Scan for the cell matching the given text and deliver its [X, Y] coordinate at center. 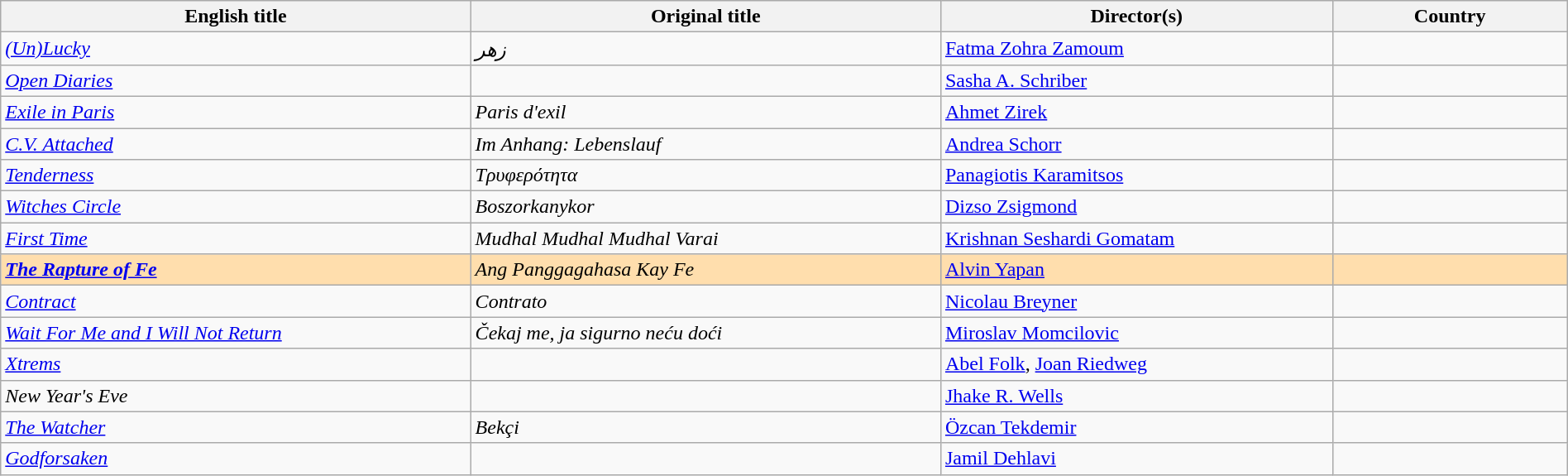
New Year's Eve [236, 396]
Jhake R. Wells [1136, 396]
Dizso Zsigmond [1136, 207]
Sasha A. Schriber [1136, 80]
Original title [705, 17]
Τρυφερότητα [705, 175]
Miroslav Momcilovic [1136, 333]
Panagiotis Karamitsos [1136, 175]
Exile in Paris [236, 112]
First Time [236, 238]
Paris d'exil [705, 112]
Özcan Tekdemir [1136, 427]
C.V. Attached [236, 143]
Director(s) [1136, 17]
Fatma Zohra Zamoum [1136, 49]
Ahmet Zirek [1136, 112]
Jamil Dehlavi [1136, 459]
Contract [236, 301]
Ang Panggagahasa Kay Fe [705, 270]
Open Diaries [236, 80]
Krishnan Seshardi Gomatam [1136, 238]
Wait For Me and I Will Not Return [236, 333]
Godforsaken [236, 459]
Čekaj me, ja sigurno neću doći [705, 333]
Xtrems [236, 364]
Mudhal Mudhal Mudhal Varai [705, 238]
The Rapture of Fe [236, 270]
The Watcher [236, 427]
English title [236, 17]
Nicolau Breyner [1136, 301]
Boszorkanykor [705, 207]
Contrato [705, 301]
Andrea Schorr [1136, 143]
Abel Folk, Joan Riedweg [1136, 364]
Alvin Yapan [1136, 270]
(Un)Lucky [236, 49]
Country [1450, 17]
Tenderness [236, 175]
Witches Circle [236, 207]
Bekçi [705, 427]
Im Anhang: Lebenslauf [705, 143]
زهر [705, 49]
